Capture the cell that displays the provided text and extract its (X, Y) central coordinate. 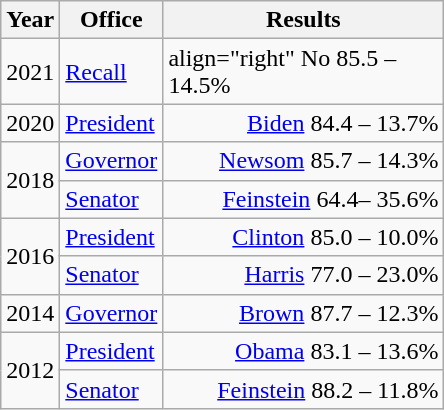
Year (30, 20)
2014 (30, 313)
2012 (30, 370)
2020 (30, 123)
align="right" No 85.5 – 14.5% (304, 72)
Newsom 85.7 – 14.3% (304, 161)
2021 (30, 72)
2018 (30, 180)
Brown 87.7 – 12.3% (304, 313)
Feinstein 88.2 – 11.8% (304, 389)
Feinstein 64.4– 35.6% (304, 199)
2016 (30, 256)
Clinton 85.0 – 10.0% (304, 237)
Results (304, 20)
Harris 77.0 – 23.0% (304, 275)
Obama 83.1 – 13.6% (304, 351)
Recall (112, 72)
Biden 84.4 – 13.7% (304, 123)
Office (112, 20)
